Determine the [x, y] coordinate at the center of the cell enclosing the given text.  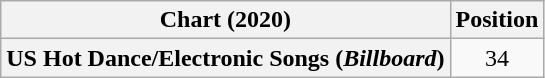
US Hot Dance/Electronic Songs (Billboard) [226, 58]
34 [497, 58]
Chart (2020) [226, 20]
Position [497, 20]
